Scan for the cell matching the given text and deliver its (x, y) coordinate at center. 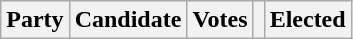
Votes (220, 20)
Party (35, 20)
Candidate (128, 20)
Elected (308, 20)
